Output the (X, Y) coordinate of the center of the cell containing the given text.  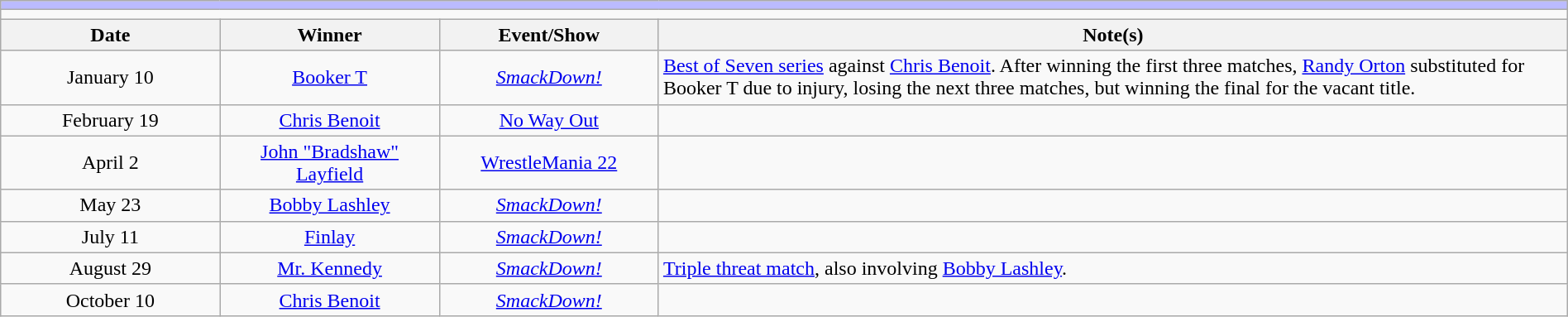
Date (111, 35)
Bobby Lashley (329, 205)
Event/Show (549, 35)
Finlay (329, 237)
Booker T (329, 78)
February 19 (111, 120)
Winner (329, 35)
July 11 (111, 237)
John "Bradshaw" Layfield (329, 162)
WrestleMania 22 (549, 162)
Triple threat match, also involving Bobby Lashley. (1113, 268)
No Way Out (549, 120)
January 10 (111, 78)
Mr. Kennedy (329, 268)
October 10 (111, 300)
May 23 (111, 205)
April 2 (111, 162)
Note(s) (1113, 35)
August 29 (111, 268)
